Identify which cell holds the provided text, then report its (X, Y) central coordinate. 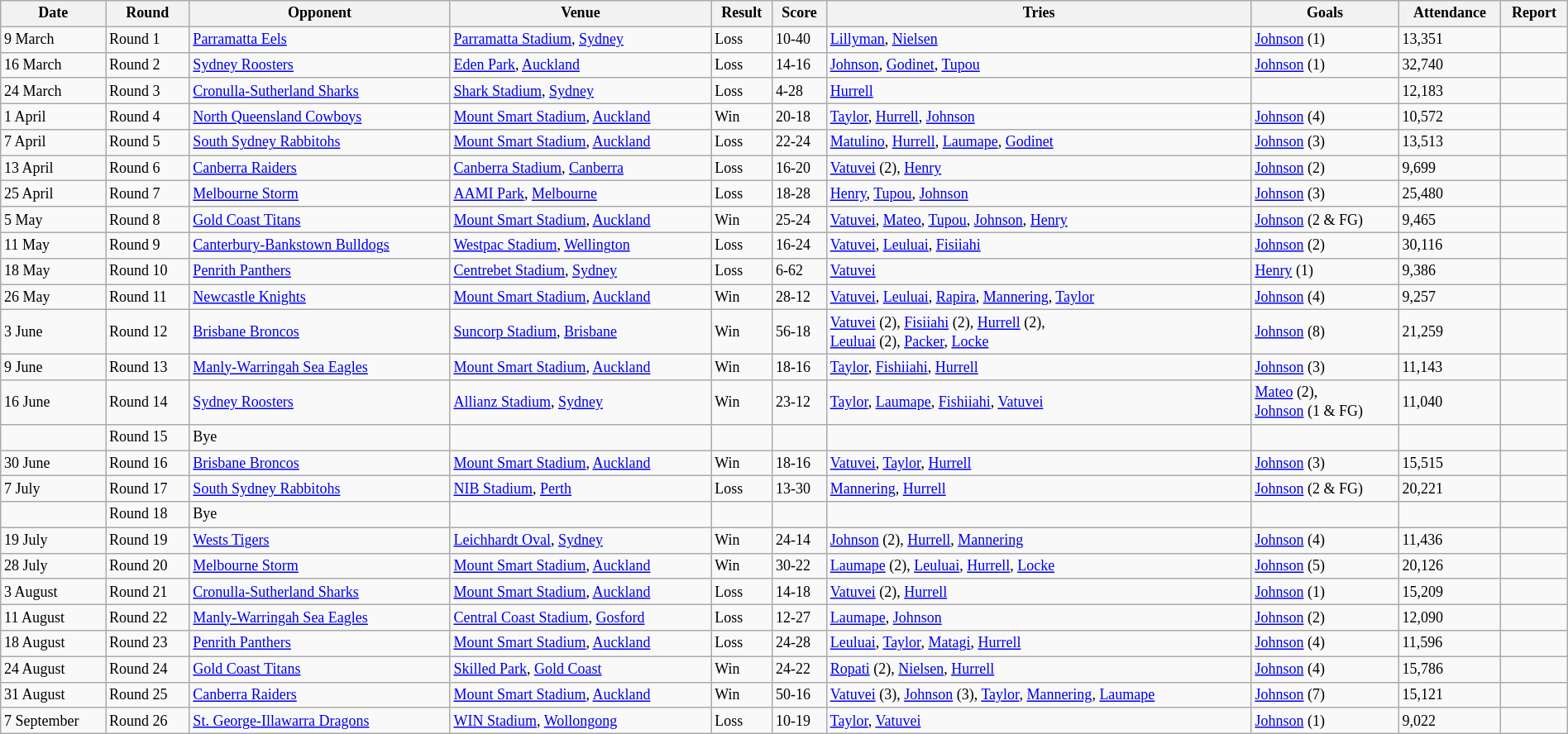
Round 19 (147, 541)
St. George-Illawarra Dragons (319, 721)
Round 20 (147, 565)
Lillyman, Nielsen (1039, 40)
Round 6 (147, 169)
Laumape (2), Leuluai, Hurrell, Locke (1039, 565)
Report (1534, 13)
NIB Stadium, Perth (581, 489)
Eden Park, Auckland (581, 64)
Round 8 (147, 220)
25,480 (1450, 193)
Parramatta Eels (319, 40)
Round 13 (147, 367)
12,090 (1450, 618)
Result (742, 13)
20-18 (800, 116)
Vatuvei, Taylor, Hurrell (1039, 463)
23-12 (800, 403)
30-22 (800, 565)
Shark Stadium, Sydney (581, 91)
19 July (53, 541)
14-18 (800, 592)
13 April (53, 169)
5 May (53, 220)
Taylor, Laumape, Fishiiahi, Vatuvei (1039, 403)
Vatuvei (2), Hurrell (1039, 592)
Parramatta Stadium, Sydney (581, 40)
Vatuvei, Mateo, Tupou, Johnson, Henry (1039, 220)
25-24 (800, 220)
Mannering, Hurrell (1039, 489)
14-16 (800, 64)
Henry, Tupou, Johnson (1039, 193)
Round 14 (147, 403)
AAMI Park, Melbourne (581, 193)
24-14 (800, 541)
Round 4 (147, 116)
Attendance (1450, 13)
Ropati (2), Nielsen, Hurrell (1039, 670)
North Queensland Cowboys (319, 116)
Opponent (319, 13)
Vatuvei, Leuluai, Fisiiahi (1039, 245)
Vatuvei (3), Johnson (3), Taylor, Mannering, Laumape (1039, 694)
18 May (53, 271)
Canberra Stadium, Canberra (581, 169)
16-20 (800, 169)
24 August (53, 670)
9,257 (1450, 298)
6-62 (800, 271)
Round 12 (147, 332)
Taylor, Hurrell, Johnson (1039, 116)
Johnson (2), Hurrell, Mannering (1039, 541)
Mateo (2),Johnson (1 & FG) (1325, 403)
9,386 (1450, 271)
Vatuvei, Leuluai, Rapira, Mannering, Taylor (1039, 298)
Westpac Stadium, Wellington (581, 245)
Round 7 (147, 193)
13,513 (1450, 142)
Vatuvei (2), Fisiiahi (2), Hurrell (2),Leuluai (2), Packer, Locke (1039, 332)
Skilled Park, Gold Coast (581, 670)
Wests Tigers (319, 541)
Central Coast Stadium, Gosford (581, 618)
16-24 (800, 245)
Vatuvei (2), Henry (1039, 169)
Round 22 (147, 618)
15,786 (1450, 670)
Taylor, Vatuvei (1039, 721)
Canterbury-Bankstown Bulldogs (319, 245)
Round 3 (147, 91)
24-22 (800, 670)
Round 26 (147, 721)
21,259 (1450, 332)
Hurrell (1039, 91)
Matulino, Hurrell, Laumape, Godinet (1039, 142)
1 April (53, 116)
28 July (53, 565)
18-28 (800, 193)
9,022 (1450, 721)
Johnson (7) (1325, 694)
Round 9 (147, 245)
30 June (53, 463)
10,572 (1450, 116)
9 June (53, 367)
Round 18 (147, 514)
32,740 (1450, 64)
Henry (1) (1325, 271)
9,465 (1450, 220)
Laumape, Johnson (1039, 618)
7 July (53, 489)
15,515 (1450, 463)
Round (147, 13)
15,209 (1450, 592)
Round 10 (147, 271)
Goals (1325, 13)
Round 11 (147, 298)
Tries (1039, 13)
13-30 (800, 489)
15,121 (1450, 694)
Score (800, 13)
Leichhardt Oval, Sydney (581, 541)
50-16 (800, 694)
10-40 (800, 40)
Newcastle Knights (319, 298)
12-27 (800, 618)
Suncorp Stadium, Brisbane (581, 332)
Venue (581, 13)
20,126 (1450, 565)
12,183 (1450, 91)
31 August (53, 694)
Round 23 (147, 643)
11,436 (1450, 541)
11 May (53, 245)
Johnson, Godinet, Tupou (1039, 64)
Round 21 (147, 592)
24-28 (800, 643)
16 June (53, 403)
11,143 (1450, 367)
22-24 (800, 142)
18 August (53, 643)
3 August (53, 592)
Vatuvei (1039, 271)
26 May (53, 298)
25 April (53, 193)
Johnson (5) (1325, 565)
Date (53, 13)
Round 5 (147, 142)
7 September (53, 721)
Round 1 (147, 40)
Leuluai, Taylor, Matagi, Hurrell (1039, 643)
Round 15 (147, 436)
Round 17 (147, 489)
16 March (53, 64)
Round 16 (147, 463)
9,699 (1450, 169)
3 June (53, 332)
Round 2 (147, 64)
20,221 (1450, 489)
30,116 (1450, 245)
7 April (53, 142)
WIN Stadium, Wollongong (581, 721)
9 March (53, 40)
Allianz Stadium, Sydney (581, 403)
Centrebet Stadium, Sydney (581, 271)
Taylor, Fishiiahi, Hurrell (1039, 367)
11,040 (1450, 403)
56-18 (800, 332)
10-19 (800, 721)
4-28 (800, 91)
28-12 (800, 298)
Round 25 (147, 694)
11,596 (1450, 643)
11 August (53, 618)
24 March (53, 91)
Johnson (8) (1325, 332)
Round 24 (147, 670)
13,351 (1450, 40)
